Extract the (X, Y) coordinate from the center of the cell holding the provided text.  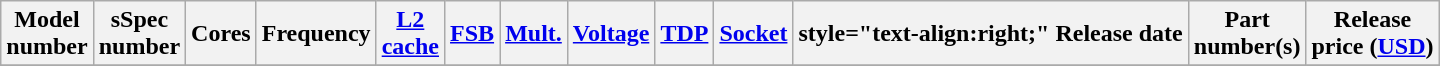
Voltage (611, 34)
Partnumber(s) (1247, 34)
L2cache (410, 34)
Mult. (534, 34)
Cores (222, 34)
sSpecnumber (139, 34)
Releaseprice (USD) (1372, 34)
Socket (754, 34)
style="text-align:right;" Release date (990, 34)
FSB (472, 34)
TDP (684, 34)
Frequency (316, 34)
Modelnumber (47, 34)
